For the text-containing cell, return its midpoint in [x, y] coordinate format. 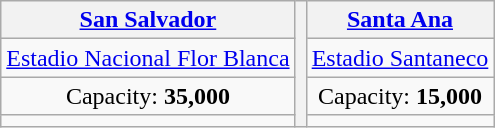
Capacity: 35,000 [148, 96]
Estadio Santaneco [400, 58]
San Salvador [148, 20]
Santa Ana [400, 20]
Estadio Nacional Flor Blanca [148, 58]
Capacity: 15,000 [400, 96]
